Scan for the cell matching the given text and deliver its [X, Y] coordinate at center. 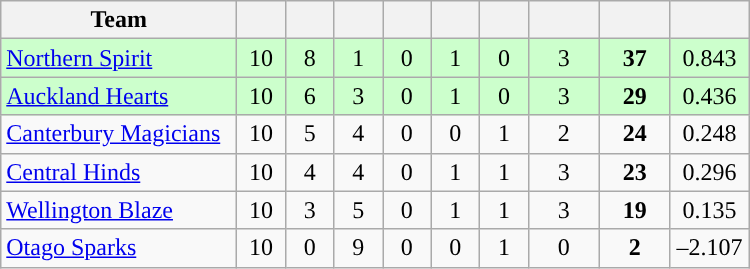
23 [634, 172]
9 [358, 248]
0.248 [710, 134]
19 [634, 210]
0.843 [710, 58]
Central Hinds [119, 172]
0.436 [710, 96]
6 [310, 96]
0.296 [710, 172]
Auckland Hearts [119, 96]
0.135 [710, 210]
8 [310, 58]
–2.107 [710, 248]
Wellington Blaze [119, 210]
Otago Sparks [119, 248]
Canterbury Magicians [119, 134]
Team [119, 20]
29 [634, 96]
Northern Spirit [119, 58]
24 [634, 134]
37 [634, 58]
